Search for the cell housing the specified text and yield its (x, y) center coordinate. 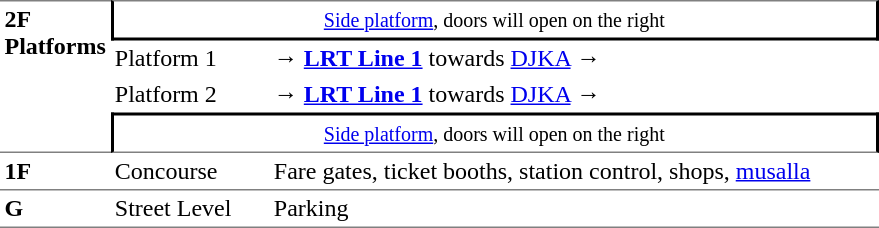
Platform 2 (190, 94)
Platform 1 (190, 58)
Concourse (190, 172)
Fare gates, ticket booths, station control, shops, musalla (574, 172)
2FPlatforms (55, 76)
1F (55, 172)
Street Level (190, 209)
G (55, 209)
Parking (574, 209)
